Capture the cell that displays the provided text and extract its (X, Y) central coordinate. 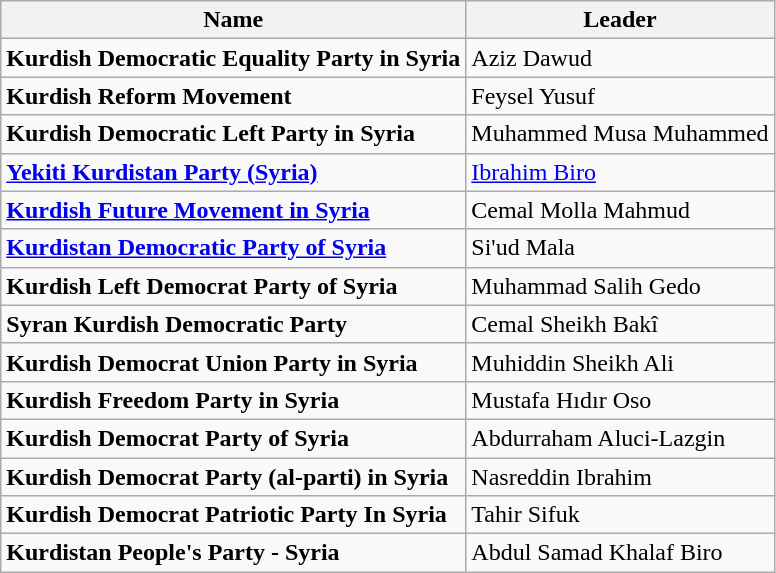
Tahir Sifuk (620, 515)
Kurdish Democrat Patriotic Party In Syria (234, 515)
Muhammed Musa Muhammed (620, 134)
Kurdish Democratic Left Party in Syria (234, 134)
Muhiddin Sheikh Ali (620, 362)
Kurdish Reform Movement (234, 96)
Syran Kurdish Democratic Party (234, 324)
Feysel Yusuf (620, 96)
Abdurraham Aluci-Lazgin (620, 438)
Muhammad Salih Gedo (620, 286)
Cemal Sheikh Bakî (620, 324)
Nasreddin Ibrahim (620, 477)
Kurdish Democrat Party of Syria (234, 438)
Kurdistan Democratic Party of Syria (234, 248)
Ibrahim Biro (620, 172)
Kurdistan People's Party - Syria (234, 553)
Aziz Dawud (620, 58)
Kurdish Democratic Equality Party in Syria (234, 58)
Mustafa Hıdır Oso (620, 400)
Kurdish Democrat Union Party in Syria (234, 362)
Cemal Molla Mahmud (620, 210)
Kurdish Freedom Party in Syria (234, 400)
Leader (620, 20)
Kurdish Left Democrat Party of Syria (234, 286)
Si'ud Mala (620, 248)
Yekiti Kurdistan Party (Syria) (234, 172)
Abdul Samad Khalaf Biro (620, 553)
Kurdish Future Movement in Syria (234, 210)
Name (234, 20)
Kurdish Democrat Party (al-parti) in Syria (234, 477)
